Return [x, y] of the center of cell containing provided text 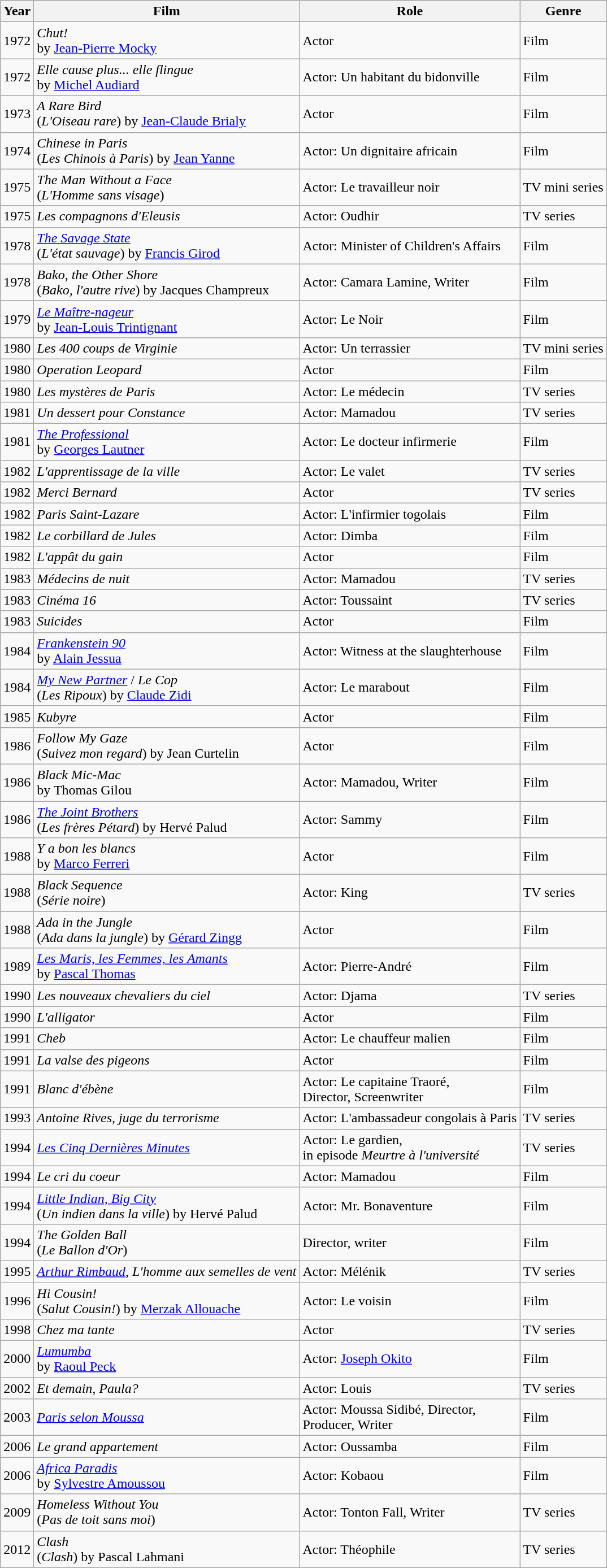
Actor: Witness at the slaughterhouse [410, 651]
Blanc d'ébène [167, 1089]
Actor: Le docteur infirmerie [410, 442]
1979 [17, 319]
Un dessert pour Constance [167, 413]
Les nouveaux chevaliers du ciel [167, 996]
Actor: Le valet [410, 471]
Africa Paradisby Sylvestre Amoussou [167, 1476]
Chinese in Paris(Les Chinois à Paris) by Jean Yanne [167, 150]
Actor: Le travailleur noir [410, 188]
Cheb [167, 1039]
L'appât du gain [167, 557]
Actor: Kobaou [410, 1476]
Les Cinq Dernières Minutes [167, 1147]
2002 [17, 1388]
Kubyre [167, 716]
Chut!by Jean-Pierre Mocky [167, 41]
Actor: Oudhir [410, 216]
Les mystères de Paris [167, 392]
2009 [17, 1512]
Le Maître-nageurby Jean-Louis Trintignant [167, 319]
1985 [17, 716]
Frankenstein 90by Alain Jessua [167, 651]
2012 [17, 1549]
1995 [17, 1271]
Paris selon Moussa [167, 1417]
Chez ma tante [167, 1330]
Lumumbaby Raoul Peck [167, 1359]
Actor: L'ambassadeur congolais à Paris [410, 1118]
Paris Saint-Lazare [167, 514]
La valse des pigeons [167, 1060]
Actor: L'infirmier togolais [410, 514]
Actor: Le marabout [410, 687]
Actor: Oussamba [410, 1447]
Hi Cousin!(Salut Cousin!) by Merzak Allouache [167, 1301]
Actor: Un terrassier [410, 348]
Actor: Le capitaine Traoré,Director, Screenwriter [410, 1089]
Les Maris, les Femmes, les Amantsby Pascal Thomas [167, 966]
A Rare Bird(L'Oiseau rare) by Jean-Claude Brialy [167, 114]
1998 [17, 1330]
Little Indian, Big City(Un indien dans la ville) by Hervé Palud [167, 1206]
Ada in the Jungle(Ada dans la jungle) by Gérard Zingg [167, 930]
Homeless Without You(Pas de toit sans moi) [167, 1512]
Actor: Joseph Okito [410, 1359]
Clash(Clash) by Pascal Lahmani [167, 1549]
Bako, the Other Shore(Bako, l'autre rive) by Jacques Champreux [167, 283]
1974 [17, 150]
Black Mic-Macby Thomas Gilou [167, 782]
Actor: Tonton Fall, Writer [410, 1512]
1996 [17, 1301]
Director, writer [410, 1242]
L'alligator [167, 1017]
2000 [17, 1359]
Actor: Djama [410, 996]
Actor: Le Noir [410, 319]
Actor: Mélénik [410, 1271]
Operation Leopard [167, 370]
Actor: Le voisin [410, 1301]
1993 [17, 1118]
Actor: King [410, 893]
Le cri du coeur [167, 1176]
Médecins de nuit [167, 579]
Genre [563, 11]
Cinéma 16 [167, 600]
Actor: Dimba [410, 536]
Actor: Le médecin [410, 392]
Actor: Sammy [410, 819]
The Joint Brothers(Les frères Pétard) by Hervé Palud [167, 819]
Actor: Camara Lamine, Writer [410, 283]
The Man Without a Face(L'Homme sans visage) [167, 188]
My New Partner / Le Cop(Les Ripoux) by Claude Zidi [167, 687]
Actor: Le chauffeur malien [410, 1039]
Actor: Théophile [410, 1549]
The Golden Ball(Le Ballon d'Or) [167, 1242]
1989 [17, 966]
Le grand appartement [167, 1447]
Y a bon les blancsby Marco Ferreri [167, 857]
2003 [17, 1417]
Merci Bernard [167, 493]
The Savage State(L'état sauvage) by Francis Girod [167, 245]
Actor: Toussaint [410, 600]
The Professionalby Georges Lautner [167, 442]
Actor: Louis [410, 1388]
Actor: Le gardien,in episode Meurtre à l'université [410, 1147]
Le corbillard de Jules [167, 536]
Actor: Minister of Children's Affairs [410, 245]
Les compagnons d'Eleusis [167, 216]
Les 400 coups de Virginie [167, 348]
L'apprentissage de la ville [167, 471]
Actor: Moussa Sidibé, Director,Producer, Writer [410, 1417]
Actor: Pierre-André [410, 966]
Actor: Mamadou, Writer [410, 782]
Actor: Un habitant du bidonville [410, 77]
Elle cause plus... elle flingueby Michel Audiard [167, 77]
Et demain, Paula? [167, 1388]
Suicides [167, 622]
Black Sequence(Série noire) [167, 893]
1973 [17, 114]
Actor: Un dignitaire africain [410, 150]
Arthur Rimbaud, L'homme aux semelles de vent [167, 1271]
Actor: Mr. Bonaventure [410, 1206]
Antoine Rives, juge du terrorisme [167, 1118]
Follow My Gaze(Suivez mon regard) by Jean Curtelin [167, 746]
Year [17, 11]
Role [410, 11]
